Scan for the cell matching the given text and deliver its [X, Y] coordinate at center. 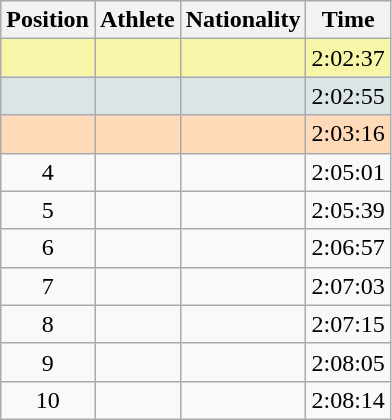
2:02:37 [348, 58]
7 [48, 286]
Position [48, 20]
9 [48, 362]
2:06:57 [348, 248]
Time [348, 20]
2:03:16 [348, 134]
Nationality [243, 20]
5 [48, 210]
2:05:01 [348, 172]
10 [48, 400]
2:08:14 [348, 400]
4 [48, 172]
2:08:05 [348, 362]
Athlete [137, 20]
2:07:15 [348, 324]
2:02:55 [348, 96]
2:05:39 [348, 210]
2:07:03 [348, 286]
6 [48, 248]
8 [48, 324]
